Pinpoint the cell where the given text exists, returning its [x, y] midpoint coordinate. 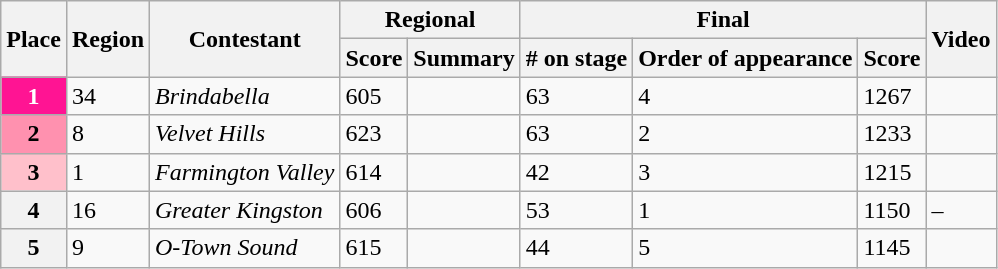
Contestant [245, 39]
1215 [892, 172]
Place [34, 39]
Final [723, 20]
1150 [892, 210]
Brindabella [245, 96]
614 [374, 172]
Summary [464, 58]
605 [374, 96]
Velvet Hills [245, 134]
Regional [430, 20]
53 [576, 210]
Region [108, 39]
1267 [892, 96]
Greater Kingston [245, 210]
615 [374, 248]
O-Town Sound [245, 248]
– [961, 210]
1145 [892, 248]
44 [576, 248]
623 [374, 134]
9 [108, 248]
42 [576, 172]
16 [108, 210]
1233 [892, 134]
606 [374, 210]
Order of appearance [746, 58]
# on stage [576, 58]
8 [108, 134]
Farmington Valley [245, 172]
34 [108, 96]
Video [961, 39]
